Locate the cell with the specified text and output its [x, y] center coordinate. 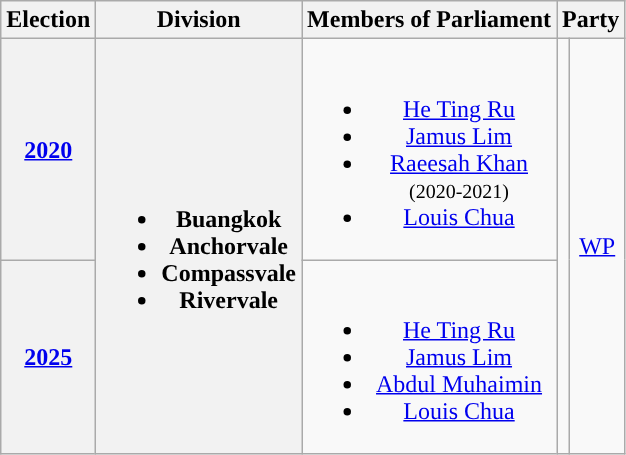
BuangkokAnchorvaleCompassvaleRivervale [199, 246]
Party [591, 20]
He Ting RuJamus LimAbdul MuhaiminLouis Chua [430, 357]
Division [199, 20]
2025 [48, 357]
Members of Parliament [430, 20]
Election [48, 20]
2020 [48, 150]
He Ting RuJamus LimRaeesah Khan(2020-2021)Louis Chua [430, 150]
WP [598, 246]
